Identify which cell holds the provided text, then report its [X, Y] central coordinate. 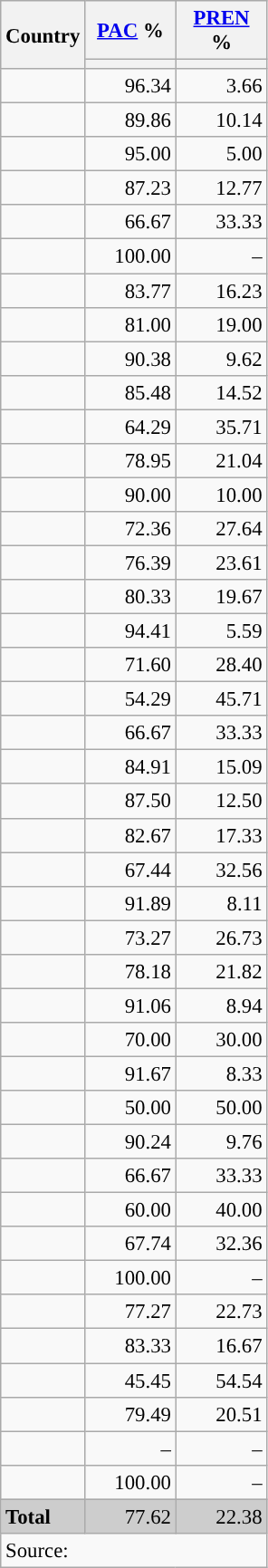
10.14 [221, 120]
Country [43, 34]
70.00 [130, 1040]
83.77 [130, 291]
28.40 [221, 665]
22.38 [221, 1516]
67.44 [130, 870]
54.29 [130, 699]
87.23 [130, 188]
84.91 [130, 767]
3.66 [221, 86]
77.27 [130, 1313]
30.00 [221, 1040]
8.94 [221, 1005]
21.04 [221, 461]
90.38 [130, 359]
Source: [134, 1551]
22.73 [221, 1313]
79.49 [130, 1414]
91.89 [130, 903]
85.48 [130, 392]
45.71 [221, 699]
16.67 [221, 1346]
8.33 [221, 1073]
90.00 [130, 495]
21.82 [221, 972]
12.50 [221, 802]
90.24 [130, 1142]
32.36 [221, 1244]
12.77 [221, 188]
15.09 [221, 767]
54.54 [221, 1380]
23.61 [221, 563]
78.95 [130, 461]
9.62 [221, 359]
19.00 [221, 324]
87.50 [130, 802]
Total [43, 1516]
40.00 [221, 1210]
81.00 [130, 324]
67.74 [130, 1244]
95.00 [130, 154]
89.86 [130, 120]
PREN % [221, 31]
14.52 [221, 392]
9.76 [221, 1142]
45.45 [130, 1380]
77.62 [130, 1516]
19.67 [221, 597]
96.34 [130, 86]
32.56 [221, 870]
20.51 [221, 1414]
5.59 [221, 631]
73.27 [130, 938]
PAC % [130, 31]
94.41 [130, 631]
82.67 [130, 835]
78.18 [130, 972]
5.00 [221, 154]
16.23 [221, 291]
76.39 [130, 563]
8.11 [221, 903]
83.33 [130, 1346]
91.06 [130, 1005]
80.33 [130, 597]
35.71 [221, 427]
64.29 [130, 427]
17.33 [221, 835]
72.36 [130, 529]
71.60 [130, 665]
10.00 [221, 495]
91.67 [130, 1073]
27.64 [221, 529]
60.00 [130, 1210]
26.73 [221, 938]
